Determine the (x, y) coordinate at the center of the cell enclosing the given text.  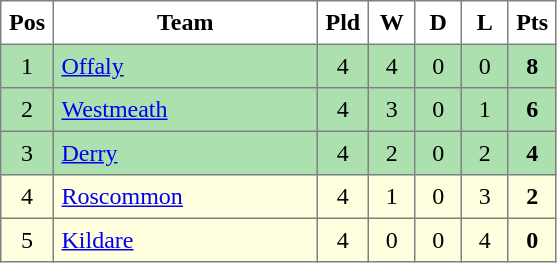
Offaly (185, 66)
L (484, 23)
Roscommon (185, 197)
Pos (27, 23)
Pld (342, 23)
8 (532, 66)
D (438, 23)
Westmeath (185, 110)
6 (532, 110)
5 (27, 240)
Derry (185, 153)
W (391, 23)
Team (185, 23)
Pts (532, 23)
Kildare (185, 240)
